Return [x, y] of the center of cell containing provided text 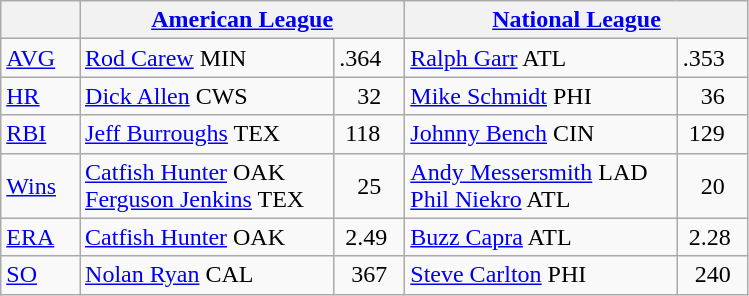
Jeff Burroughs TEX [207, 134]
Catfish Hunter OAK [207, 237]
HR [40, 96]
118 [370, 134]
Steve Carlton PHI [541, 275]
Mike Schmidt PHI [541, 96]
Buzz Capra ATL [541, 237]
Catfish Hunter OAKFerguson Jenkins TEX [207, 186]
25 [370, 186]
American League [242, 20]
.364 [370, 58]
Ralph Garr ATL [541, 58]
367 [370, 275]
129 [712, 134]
32 [370, 96]
2.49 [370, 237]
RBI [40, 134]
SO [40, 275]
36 [712, 96]
.353 [712, 58]
Andy Messersmith LAD Phil Niekro ATL [541, 186]
AVG [40, 58]
20 [712, 186]
Wins [40, 186]
Rod Carew MIN [207, 58]
National League [576, 20]
ERA [40, 237]
Nolan Ryan CAL [207, 275]
2.28 [712, 237]
240 [712, 275]
Dick Allen CWS [207, 96]
Johnny Bench CIN [541, 134]
